Pinpoint the cell where the given text exists, returning its (x, y) midpoint coordinate. 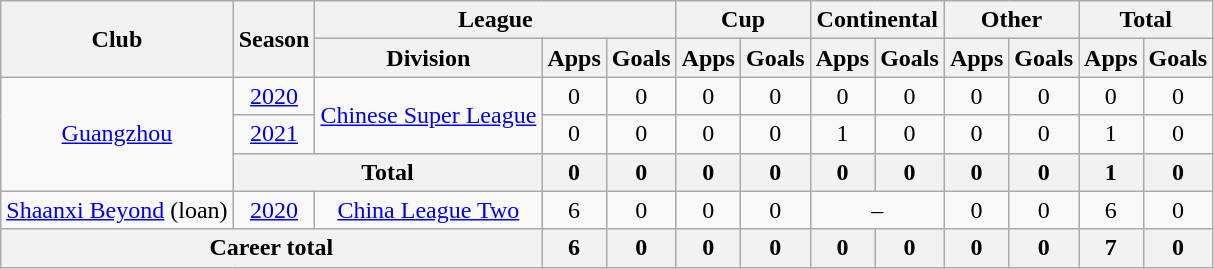
Chinese Super League (428, 115)
Career total (272, 248)
Cup (743, 20)
Other (1011, 20)
– (877, 210)
Club (117, 39)
Shaanxi Beyond (loan) (117, 210)
China League Two (428, 210)
Division (428, 58)
Season (274, 39)
2021 (274, 134)
7 (1111, 248)
League (496, 20)
Guangzhou (117, 134)
Continental (877, 20)
